Capture the cell that displays the provided text and extract its (x, y) central coordinate. 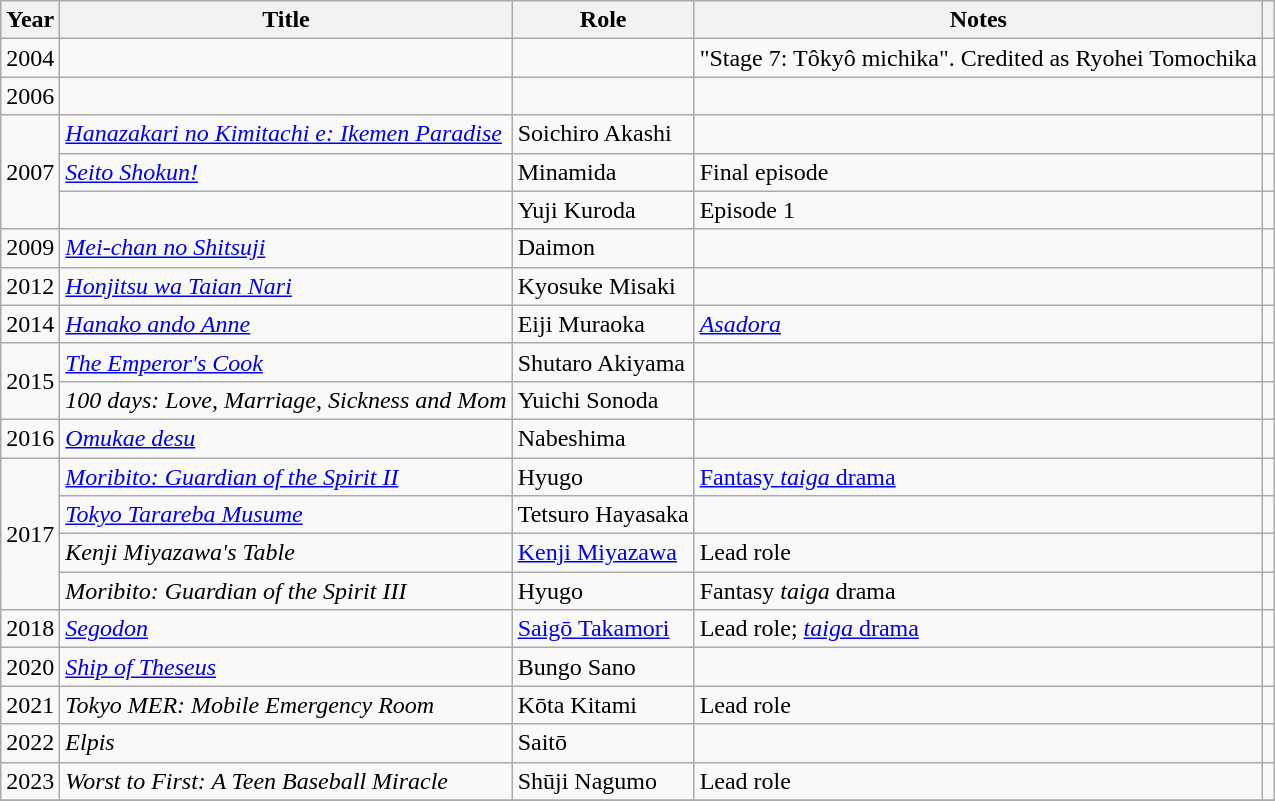
Title (286, 20)
Final episode (978, 172)
Asadora (978, 324)
2014 (30, 324)
Soichiro Akashi (603, 134)
Role (603, 20)
2018 (30, 629)
2009 (30, 248)
Seito Shokun! (286, 172)
Year (30, 20)
Ship of Theseus (286, 667)
Shūji Nagumo (603, 781)
The Emperor's Cook (286, 362)
Moribito: Guardian of the Spirit II (286, 477)
2007 (30, 172)
Bungo Sano (603, 667)
Kenji Miyazawa (603, 553)
Daimon (603, 248)
Shutaro Akiyama (603, 362)
Tokyo MER: Mobile Emergency Room (286, 705)
2006 (30, 96)
Tetsuro Hayasaka (603, 515)
Worst to First: A Teen Baseball Miracle (286, 781)
Yuji Kuroda (603, 210)
2022 (30, 743)
Elpis (286, 743)
2012 (30, 286)
100 days: Love, Marriage, Sickness and Mom (286, 400)
2004 (30, 58)
2020 (30, 667)
Hanazakari no Kimitachi e: Ikemen Paradise (286, 134)
Episode 1 (978, 210)
Honjitsu wa Taian Nari (286, 286)
Segodon (286, 629)
Nabeshima (603, 438)
Minamida (603, 172)
Kyosuke Misaki (603, 286)
Notes (978, 20)
Hanako ando Anne (286, 324)
2016 (30, 438)
Lead role; taiga drama (978, 629)
Mei-chan no Shitsuji (286, 248)
2017 (30, 534)
"Stage 7: Tôkyô michika". Credited as Ryohei Tomochika (978, 58)
Eiji Muraoka (603, 324)
Saitō (603, 743)
Tokyo Tarareba Musume (286, 515)
Kenji Miyazawa's Table (286, 553)
2021 (30, 705)
Omukae desu (286, 438)
Moribito: Guardian of the Spirit III (286, 591)
Kōta Kitami (603, 705)
Saigō Takamori (603, 629)
2023 (30, 781)
Yuichi Sonoda (603, 400)
2015 (30, 381)
